Detect which cell encompasses the target text, then output its [x, y] center coordinate. 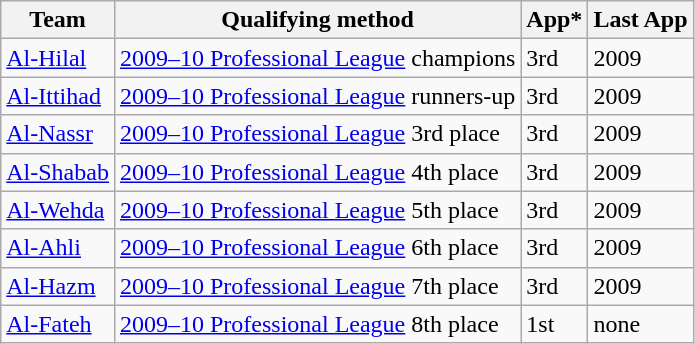
Al-Nassr [58, 134]
Al-Wehda [58, 210]
App* [554, 20]
none [640, 324]
Al-Shabab [58, 172]
2009–10 Professional League 4th place [317, 172]
Al-Hilal [58, 58]
2009–10 Professional League runners-up [317, 96]
Al-Ahli [58, 248]
2009–10 Professional League 3rd place [317, 134]
Qualifying method [317, 20]
1st [554, 324]
2009–10 Professional League 7th place [317, 286]
2009–10 Professional League 5th place [317, 210]
Team [58, 20]
2009–10 Professional League 6th place [317, 248]
Al-Hazm [58, 286]
2009–10 Professional League champions [317, 58]
2009–10 Professional League 8th place [317, 324]
Last App [640, 20]
Al-Ittihad [58, 96]
Al-Fateh [58, 324]
